Scan for the cell matching the given text and deliver its (x, y) coordinate at center. 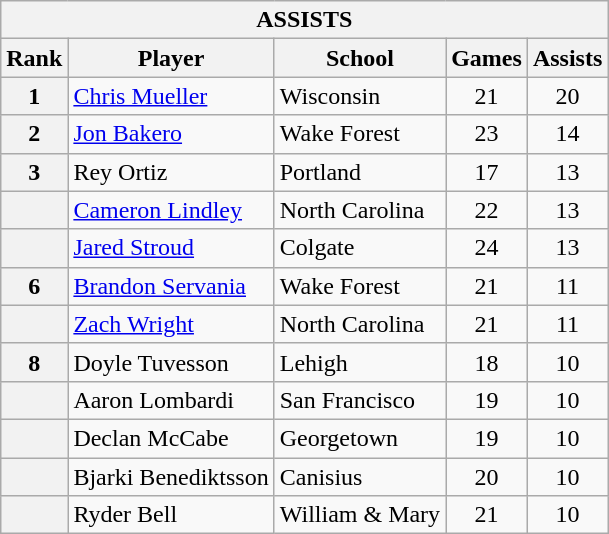
Doyle Tuvesson (171, 362)
ASSISTS (304, 20)
1 (34, 96)
Canisius (360, 477)
6 (34, 286)
Declan McCabe (171, 438)
3 (34, 172)
William & Mary (360, 515)
School (360, 58)
Zach Wright (171, 324)
Portland (360, 172)
23 (487, 134)
San Francisco (360, 400)
14 (567, 134)
17 (487, 172)
Wisconsin (360, 96)
Cameron Lindley (171, 210)
Bjarki Benediktsson (171, 477)
22 (487, 210)
Games (487, 58)
Rank (34, 58)
Lehigh (360, 362)
8 (34, 362)
Colgate (360, 248)
18 (487, 362)
Jared Stroud (171, 248)
24 (487, 248)
Ryder Bell (171, 515)
Georgetown (360, 438)
Brandon Servania (171, 286)
2 (34, 134)
Aaron Lombardi (171, 400)
Assists (567, 58)
Rey Ortiz (171, 172)
Chris Mueller (171, 96)
Jon Bakero (171, 134)
Player (171, 58)
